Detect which cell encompasses the target text, then output its (X, Y) center coordinate. 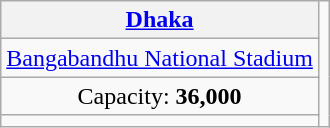
Bangabandhu National Stadium (160, 58)
Dhaka (160, 20)
Capacity: 36,000 (160, 96)
